Pinpoint the cell where the given text exists, returning its [x, y] midpoint coordinate. 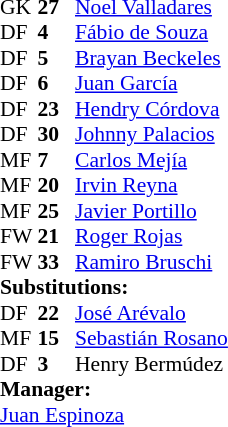
22 [57, 313]
33 [57, 262]
Sebastián Rosano [152, 339]
José Arévalo [152, 313]
30 [57, 135]
23 [57, 109]
4 [57, 33]
5 [57, 58]
25 [57, 211]
Irvin Reyna [152, 185]
3 [57, 364]
15 [57, 339]
7 [57, 160]
Juan García [152, 83]
Roger Rojas [152, 237]
Javier Portillo [152, 211]
Manager: [114, 389]
Henry Bermúdez [152, 364]
20 [57, 185]
Hendry Córdova [152, 109]
Fábio de Souza [152, 33]
Ramiro Bruschi [152, 262]
21 [57, 237]
Substitutions: [114, 287]
Carlos Mejía [152, 160]
Brayan Beckeles [152, 58]
6 [57, 83]
Johnny Palacios [152, 135]
